Extract the (x, y) coordinate from the center of the cell holding the provided text.  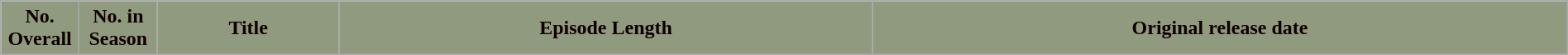
No. in Season (117, 28)
Original release date (1220, 28)
Title (248, 28)
Episode Length (605, 28)
No. Overall (40, 28)
